Search for the cell housing the specified text and yield its (x, y) center coordinate. 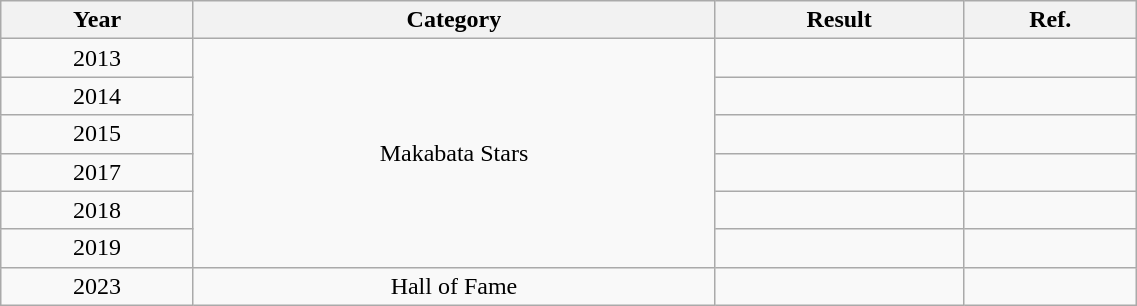
2018 (98, 210)
2015 (98, 134)
Makabata Stars (454, 153)
Ref. (1050, 20)
Category (454, 20)
Year (98, 20)
Hall of Fame (454, 286)
2013 (98, 58)
2014 (98, 96)
2017 (98, 172)
Result (838, 20)
2023 (98, 286)
2019 (98, 248)
